Determine the (x, y) coordinate at the center of the cell enclosing the given text.  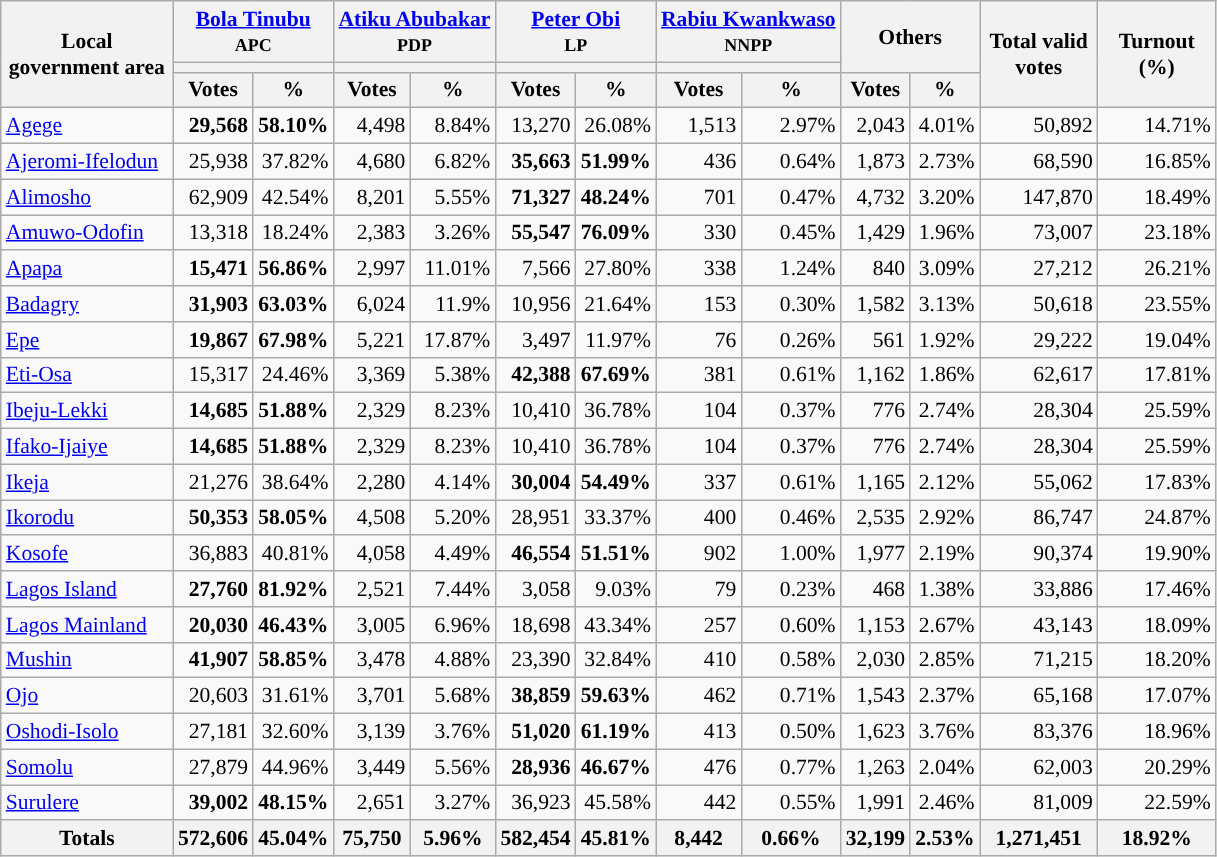
2.19% (944, 554)
3,058 (535, 589)
8.84% (452, 126)
0.46% (790, 518)
41,907 (213, 660)
4,508 (372, 518)
46.67% (616, 767)
0.58% (790, 660)
147,870 (1039, 197)
0.77% (790, 767)
337 (698, 482)
45.04% (293, 839)
1,543 (876, 696)
Badagry (87, 304)
62,003 (1039, 767)
1,153 (876, 625)
4,680 (372, 162)
3,139 (372, 732)
902 (698, 554)
86,747 (1039, 518)
Ibeju-Lekki (87, 411)
18.96% (1157, 732)
18.24% (293, 233)
572,606 (213, 839)
43,143 (1039, 625)
Turnout (%) (1157, 54)
6.96% (452, 625)
0.45% (790, 233)
0.71% (790, 696)
50,618 (1039, 304)
Kosofe (87, 554)
18.92% (1157, 839)
51,020 (535, 732)
400 (698, 518)
6.82% (452, 162)
24.87% (1157, 518)
Somolu (87, 767)
1,162 (876, 375)
2,030 (876, 660)
17.46% (1157, 589)
20.29% (1157, 767)
27,212 (1039, 269)
2,521 (372, 589)
1.96% (944, 233)
Lagos Island (87, 589)
31,903 (213, 304)
3,478 (372, 660)
9.03% (616, 589)
76.09% (616, 233)
Others (910, 36)
2.04% (944, 767)
26.21% (1157, 269)
65,168 (1039, 696)
76 (698, 340)
62,617 (1039, 375)
2.85% (944, 660)
83,376 (1039, 732)
27,181 (213, 732)
2.73% (944, 162)
Alimosho (87, 197)
6,024 (372, 304)
38,859 (535, 696)
3,005 (372, 625)
4,498 (372, 126)
1.38% (944, 589)
33,886 (1039, 589)
22.59% (1157, 803)
39,002 (213, 803)
19,867 (213, 340)
28,951 (535, 518)
7,566 (535, 269)
44.96% (293, 767)
1,623 (876, 732)
18,698 (535, 625)
17.07% (1157, 696)
10,956 (535, 304)
33.37% (616, 518)
2.97% (790, 126)
38.64% (293, 482)
35,663 (535, 162)
4.01% (944, 126)
24.46% (293, 375)
0.47% (790, 197)
17.81% (1157, 375)
19.04% (1157, 340)
36,923 (535, 803)
840 (876, 269)
1,165 (876, 482)
45.81% (616, 839)
Amuwo-Odofin (87, 233)
48.24% (616, 197)
11.01% (452, 269)
51.99% (616, 162)
Bola TinubuAPC (254, 32)
410 (698, 660)
5,221 (372, 340)
32,199 (876, 839)
46,554 (535, 554)
29,222 (1039, 340)
21.64% (616, 304)
32.60% (293, 732)
63.03% (293, 304)
2,651 (372, 803)
1,977 (876, 554)
18.20% (1157, 660)
Lagos Mainland (87, 625)
58.10% (293, 126)
55,547 (535, 233)
1,271,451 (1039, 839)
27,879 (213, 767)
15,471 (213, 269)
0.60% (790, 625)
0.55% (790, 803)
18.09% (1157, 625)
Mushin (87, 660)
4,058 (372, 554)
15,317 (213, 375)
3.26% (452, 233)
1,263 (876, 767)
1,873 (876, 162)
Surulere (87, 803)
51.51% (616, 554)
Oshodi-Isolo (87, 732)
Totals (87, 839)
2,535 (876, 518)
37.82% (293, 162)
338 (698, 269)
68,590 (1039, 162)
62,909 (213, 197)
Atiku AbubakarPDP (414, 32)
55,062 (1039, 482)
0.30% (790, 304)
4.14% (452, 482)
4,732 (876, 197)
46.43% (293, 625)
1,991 (876, 803)
4.49% (452, 554)
20,603 (213, 696)
Ojo (87, 696)
8,201 (372, 197)
23,390 (535, 660)
58.85% (293, 660)
5.20% (452, 518)
21,276 (213, 482)
3.20% (944, 197)
16.85% (1157, 162)
1.24% (790, 269)
5.55% (452, 197)
25,938 (213, 162)
17.87% (452, 340)
42,388 (535, 375)
Local government area (87, 54)
27.80% (616, 269)
56.86% (293, 269)
3.13% (944, 304)
54.49% (616, 482)
1.92% (944, 340)
5.56% (452, 767)
442 (698, 803)
29,568 (213, 126)
81,009 (1039, 803)
Apapa (87, 269)
Epe (87, 340)
5.96% (452, 839)
561 (876, 340)
19.90% (1157, 554)
13,270 (535, 126)
468 (876, 589)
17.83% (1157, 482)
Total valid votes (1039, 54)
7.44% (452, 589)
48.15% (293, 803)
1.00% (790, 554)
32.84% (616, 660)
0.23% (790, 589)
26.08% (616, 126)
2.92% (944, 518)
0.50% (790, 732)
1,513 (698, 126)
14.71% (1157, 126)
28,936 (535, 767)
1,582 (876, 304)
42.54% (293, 197)
1.86% (944, 375)
40.81% (293, 554)
11.9% (452, 304)
11.97% (616, 340)
13,318 (213, 233)
81.92% (293, 589)
153 (698, 304)
75,750 (372, 839)
Ajeromi-Ifelodun (87, 162)
462 (698, 696)
Agege (87, 126)
8,442 (698, 839)
701 (698, 197)
1,429 (876, 233)
0.64% (790, 162)
3,701 (372, 696)
67.69% (616, 375)
330 (698, 233)
2.12% (944, 482)
3,369 (372, 375)
4.88% (452, 660)
3,497 (535, 340)
582,454 (535, 839)
0.26% (790, 340)
79 (698, 589)
2.67% (944, 625)
50,892 (1039, 126)
45.58% (616, 803)
2.46% (944, 803)
73,007 (1039, 233)
2.53% (944, 839)
71,215 (1039, 660)
476 (698, 767)
2.37% (944, 696)
3.09% (944, 269)
31.61% (293, 696)
61.19% (616, 732)
0.66% (790, 839)
3.27% (452, 803)
413 (698, 732)
Ikorodu (87, 518)
5.38% (452, 375)
2,383 (372, 233)
27,760 (213, 589)
2,997 (372, 269)
Rabiu KwankwasoNNPP (748, 32)
23.55% (1157, 304)
58.05% (293, 518)
381 (698, 375)
Ikeja (87, 482)
67.98% (293, 340)
71,327 (535, 197)
2,043 (876, 126)
5.68% (452, 696)
90,374 (1039, 554)
43.34% (616, 625)
20,030 (213, 625)
Peter ObiLP (576, 32)
3,449 (372, 767)
30,004 (535, 482)
36,883 (213, 554)
2,280 (372, 482)
Ifako-Ijaiye (87, 447)
59.63% (616, 696)
Eti-Osa (87, 375)
257 (698, 625)
23.18% (1157, 233)
436 (698, 162)
18.49% (1157, 197)
50,353 (213, 518)
